Detect which cell encompasses the target text, then output its [X, Y] center coordinate. 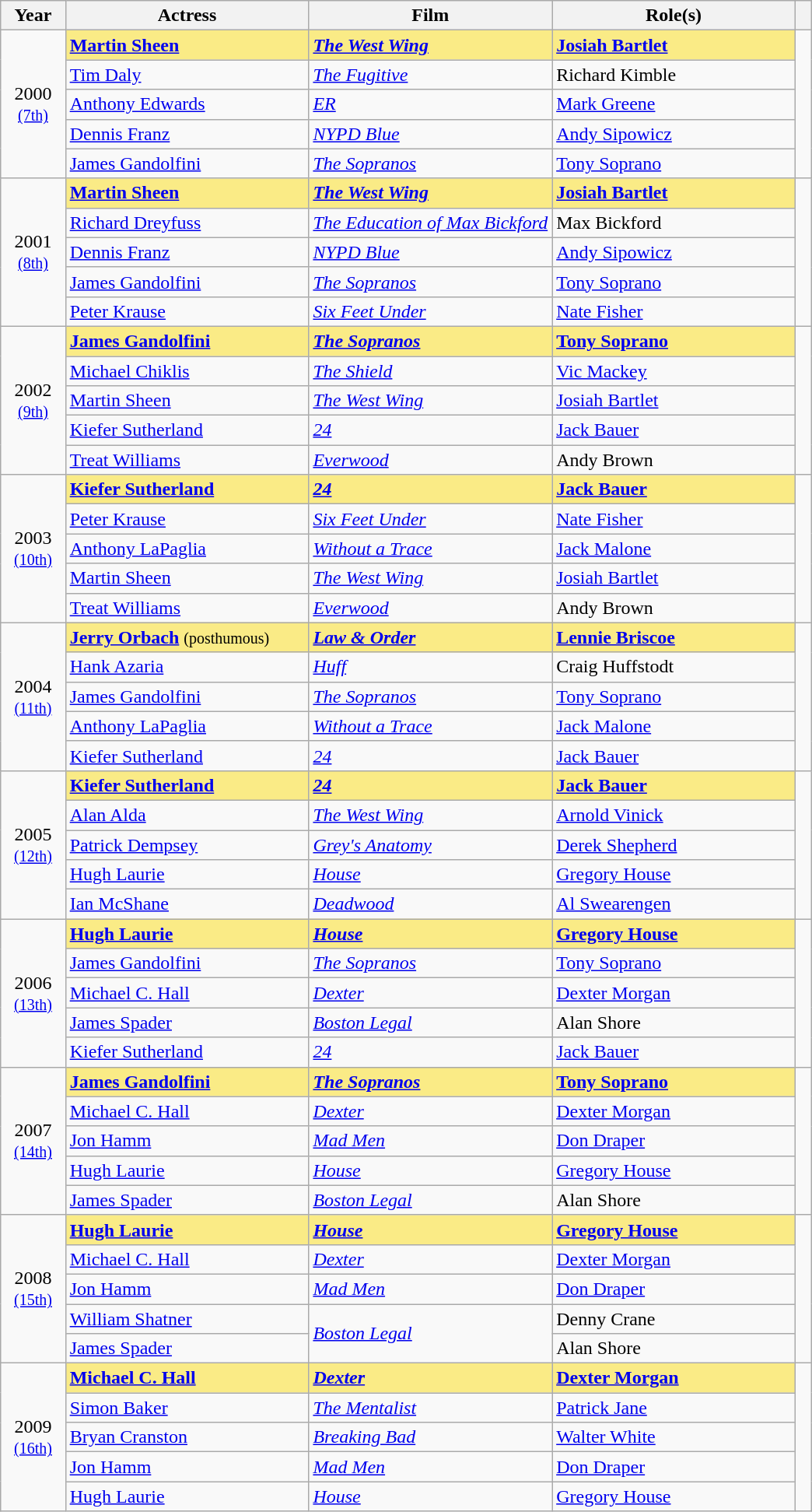
The Mentalist [431, 1408]
Derek Shepherd [674, 844]
2000(7th) [33, 104]
Law & Order [431, 637]
Mark Greene [674, 104]
Role(s) [674, 16]
William Shatner [187, 1319]
Max Bickford [674, 223]
ER [431, 104]
Bryan Cranston [187, 1437]
2006(13th) [33, 993]
Jerry Orbach (posthumous) [187, 637]
Deadwood [431, 904]
Film [431, 16]
The Fugitive [431, 75]
2009(16th) [33, 1437]
Patrick Jane [674, 1408]
Richard Kimble [674, 75]
Actress [187, 16]
Anthony Edwards [187, 104]
Walter White [674, 1437]
Tim Daly [187, 75]
The Education of Max Bickford [431, 223]
Grey's Anatomy [431, 844]
2005(12th) [33, 844]
2003(10th) [33, 549]
Ian McShane [187, 904]
Huff [431, 667]
2008(15th) [33, 1289]
Denny Crane [674, 1319]
Arnold Vinick [674, 815]
2001(8th) [33, 252]
Year [33, 16]
Hank Azaria [187, 667]
The Shield [431, 371]
Simon Baker [187, 1408]
Patrick Dempsey [187, 844]
Vic Mackey [674, 371]
2007(14th) [33, 1141]
Craig Huffstodt [674, 667]
Richard Dreyfuss [187, 223]
Breaking Bad [431, 1437]
Alan Alda [187, 815]
2002(9th) [33, 400]
Michael Chiklis [187, 371]
Lennie Briscoe [674, 637]
2004(11th) [33, 696]
Al Swearengen [674, 904]
